Capture the cell that displays the provided text and extract its [x, y] central coordinate. 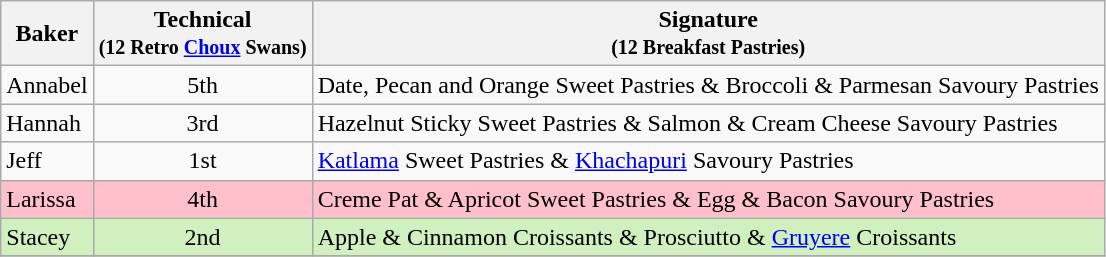
Date, Pecan and Orange Sweet Pastries & Broccoli & Parmesan Savoury Pastries [708, 85]
Annabel [47, 85]
Baker [47, 34]
3rd [202, 123]
4th [202, 199]
Hazelnut Sticky Sweet Pastries & Salmon & Cream Cheese Savoury Pastries [708, 123]
Signature(12 Breakfast Pastries) [708, 34]
Stacey [47, 237]
Apple & Cinnamon Croissants & Prosciutto & Gruyere Croissants [708, 237]
Larissa [47, 199]
Creme Pat & Apricot Sweet Pastries & Egg & Bacon Savoury Pastries [708, 199]
2nd [202, 237]
Jeff [47, 161]
Katlama Sweet Pastries & Khachapuri Savoury Pastries [708, 161]
1st [202, 161]
Hannah [47, 123]
Technical(12 Retro Choux Swans) [202, 34]
5th [202, 85]
